Identify which cell holds the provided text, then report its (X, Y) central coordinate. 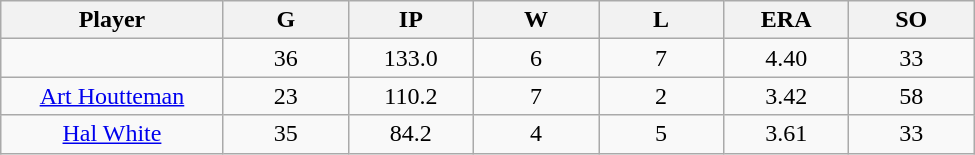
35 (286, 134)
Player (112, 20)
4 (536, 134)
5 (660, 134)
110.2 (410, 96)
3.61 (786, 134)
L (660, 20)
3.42 (786, 96)
23 (286, 96)
G (286, 20)
58 (912, 96)
IP (410, 20)
6 (536, 58)
36 (286, 58)
133.0 (410, 58)
2 (660, 96)
Hal White (112, 134)
Art Houtteman (112, 96)
4.40 (786, 58)
W (536, 20)
ERA (786, 20)
84.2 (410, 134)
SO (912, 20)
